Return the [X, Y] coordinate for the center point of the cell that contains the specified text.  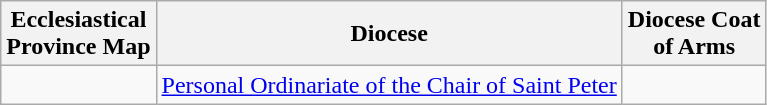
Diocese [389, 34]
Diocese Coatof Arms [694, 34]
Ecclesiastical Province Map [78, 34]
Personal Ordinariate of the Chair of Saint Peter [389, 85]
